For the text-containing cell, return its midpoint in (X, Y) coordinate format. 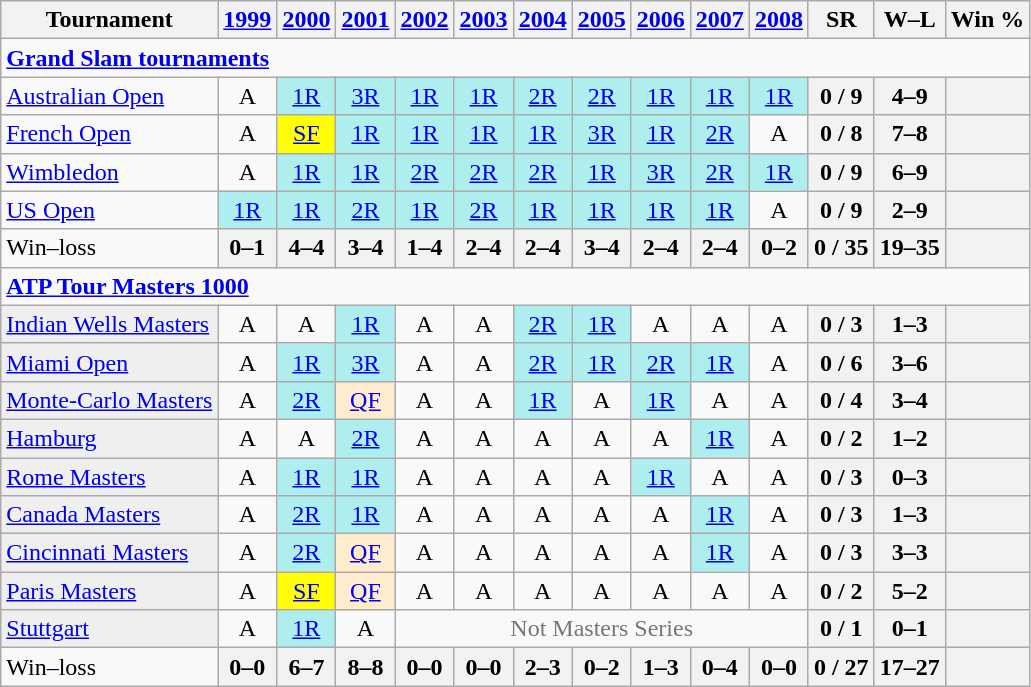
Hamburg (110, 438)
6–9 (910, 172)
3–6 (910, 362)
2000 (306, 20)
Indian Wells Masters (110, 324)
2001 (366, 20)
6–7 (306, 667)
Paris Masters (110, 591)
0 / 35 (841, 248)
2006 (660, 20)
0 / 8 (841, 134)
2002 (424, 20)
Stuttgart (110, 629)
2–9 (910, 210)
1–2 (910, 438)
2003 (484, 20)
0–3 (910, 477)
0 / 4 (841, 400)
8–8 (366, 667)
W–L (910, 20)
0 / 6 (841, 362)
1–4 (424, 248)
0–4 (720, 667)
Australian Open (110, 96)
Tournament (110, 20)
3–3 (910, 553)
French Open (110, 134)
US Open (110, 210)
2004 (542, 20)
Not Masters Series (602, 629)
Canada Masters (110, 515)
4–9 (910, 96)
Cincinnati Masters (110, 553)
ATP Tour Masters 1000 (516, 286)
Grand Slam tournaments (516, 58)
SR (841, 20)
Win % (988, 20)
Miami Open (110, 362)
0 / 1 (841, 629)
5–2 (910, 591)
Rome Masters (110, 477)
2–3 (542, 667)
4–4 (306, 248)
19–35 (910, 248)
Wimbledon (110, 172)
7–8 (910, 134)
2007 (720, 20)
2008 (778, 20)
1999 (248, 20)
2005 (602, 20)
0 / 27 (841, 667)
17–27 (910, 667)
Monte-Carlo Masters (110, 400)
